Output the (x, y) coordinate of the center of the cell containing the given text.  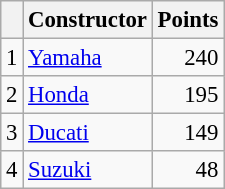
149 (188, 133)
48 (188, 170)
195 (188, 95)
Honda (88, 95)
2 (12, 95)
Points (188, 20)
Constructor (88, 20)
240 (188, 58)
4 (12, 170)
Yamaha (88, 58)
1 (12, 58)
3 (12, 133)
Ducati (88, 133)
Suzuki (88, 170)
